Return the [X, Y] coordinate for the center point of the cell that contains the specified text.  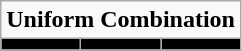
Uniform Combination [121, 20]
